Search for the cell housing the specified text and yield its (x, y) center coordinate. 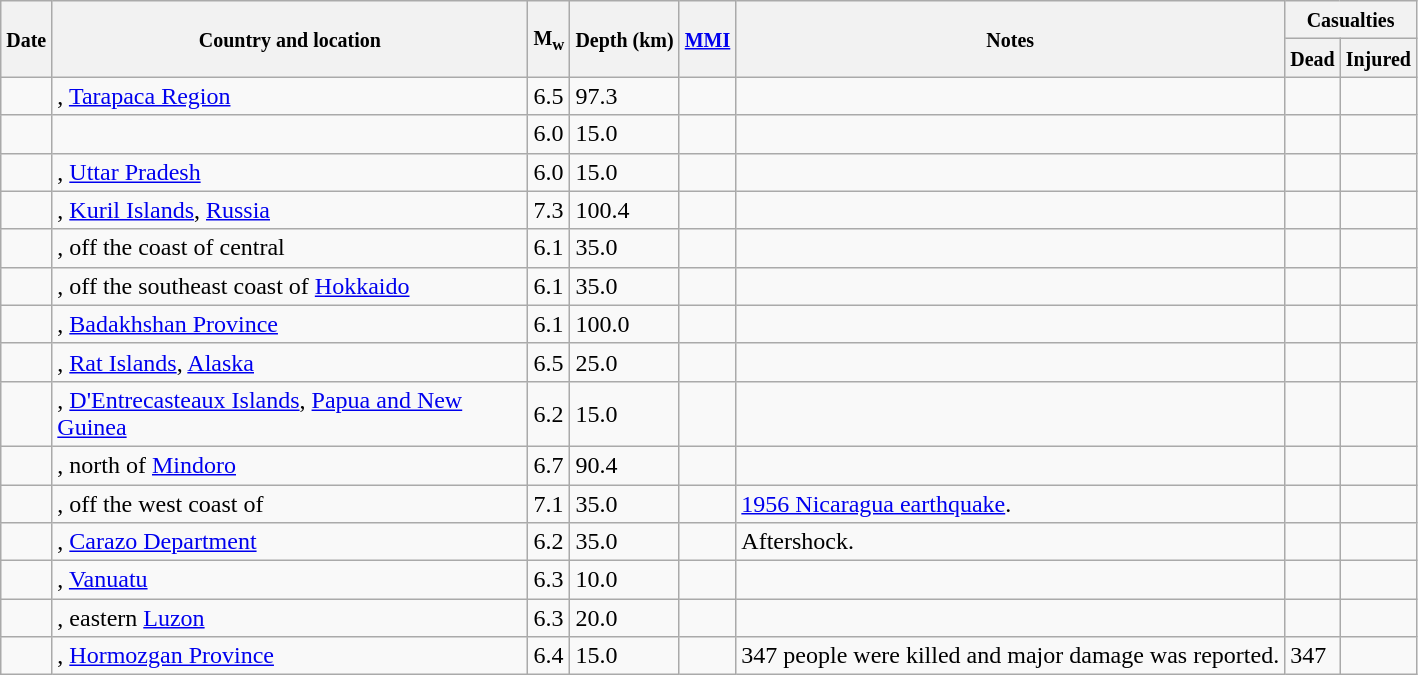
100.0 (624, 324)
Aftershock. (1010, 542)
347 (1313, 656)
97.3 (624, 96)
10.0 (624, 580)
Date (26, 39)
, Badakhshan Province (290, 324)
90.4 (624, 465)
Notes (1010, 39)
Injured (1378, 58)
Country and location (290, 39)
, Carazo Department (290, 542)
100.4 (624, 210)
20.0 (624, 618)
7.3 (549, 210)
6.7 (549, 465)
Depth (km) (624, 39)
MMI (708, 39)
7.1 (549, 503)
, off the southeast coast of Hokkaido (290, 286)
, Uttar Pradesh (290, 172)
Mw (549, 39)
, eastern Luzon (290, 618)
, Vanuatu (290, 580)
25.0 (624, 362)
, off the coast of central (290, 248)
, Kuril Islands, Russia (290, 210)
, Hormozgan Province (290, 656)
Dead (1313, 58)
6.4 (549, 656)
347 people were killed and major damage was reported. (1010, 656)
, north of Mindoro (290, 465)
Casualties (1351, 20)
, Tarapaca Region (290, 96)
, off the west coast of (290, 503)
, D'Entrecasteaux Islands, Papua and New Guinea (290, 414)
, Rat Islands, Alaska (290, 362)
1956 Nicaragua earthquake. (1010, 503)
